Capture the cell that displays the provided text and extract its (x, y) central coordinate. 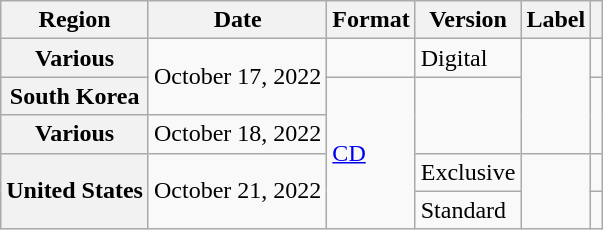
October 17, 2022 (237, 77)
Label (556, 20)
Exclusive (468, 172)
Date (237, 20)
Format (371, 20)
Region (75, 20)
CD (371, 153)
South Korea (75, 96)
Standard (468, 210)
October 21, 2022 (237, 191)
United States (75, 191)
Version (468, 20)
October 18, 2022 (237, 134)
Digital (468, 58)
